Identify which cell holds the provided text, then report its [X, Y] central coordinate. 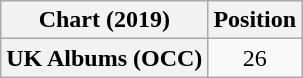
Chart (2019) [104, 20]
UK Albums (OCC) [104, 58]
26 [255, 58]
Position [255, 20]
